From the cell containing the given text, extract its center point as [x, y] coordinate. 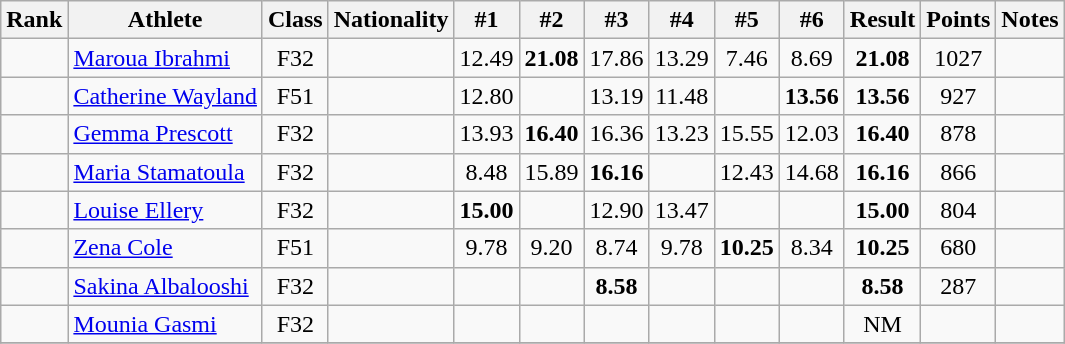
15.89 [552, 172]
13.19 [616, 96]
NM [882, 324]
Mounia Gasmi [166, 324]
Catherine Wayland [166, 96]
#2 [552, 20]
Class [295, 20]
1027 [958, 58]
11.48 [682, 96]
14.68 [812, 172]
Nationality [391, 20]
8.69 [812, 58]
#5 [746, 20]
Gemma Prescott [166, 134]
Rank [34, 20]
804 [958, 210]
8.34 [812, 248]
13.47 [682, 210]
15.55 [746, 134]
Result [882, 20]
13.93 [486, 134]
7.46 [746, 58]
17.86 [616, 58]
12.43 [746, 172]
287 [958, 286]
Louise Ellery [166, 210]
Athlete [166, 20]
13.29 [682, 58]
12.49 [486, 58]
Notes [1030, 20]
12.03 [812, 134]
Zena Cole [166, 248]
Sakina Albalooshi [166, 286]
878 [958, 134]
Maroua Ibrahmi [166, 58]
Maria Stamatoula [166, 172]
12.90 [616, 210]
866 [958, 172]
8.48 [486, 172]
#6 [812, 20]
927 [958, 96]
13.23 [682, 134]
680 [958, 248]
9.20 [552, 248]
#1 [486, 20]
12.80 [486, 96]
#3 [616, 20]
#4 [682, 20]
16.36 [616, 134]
8.74 [616, 248]
Points [958, 20]
